Detect which cell encompasses the target text, then output its (X, Y) center coordinate. 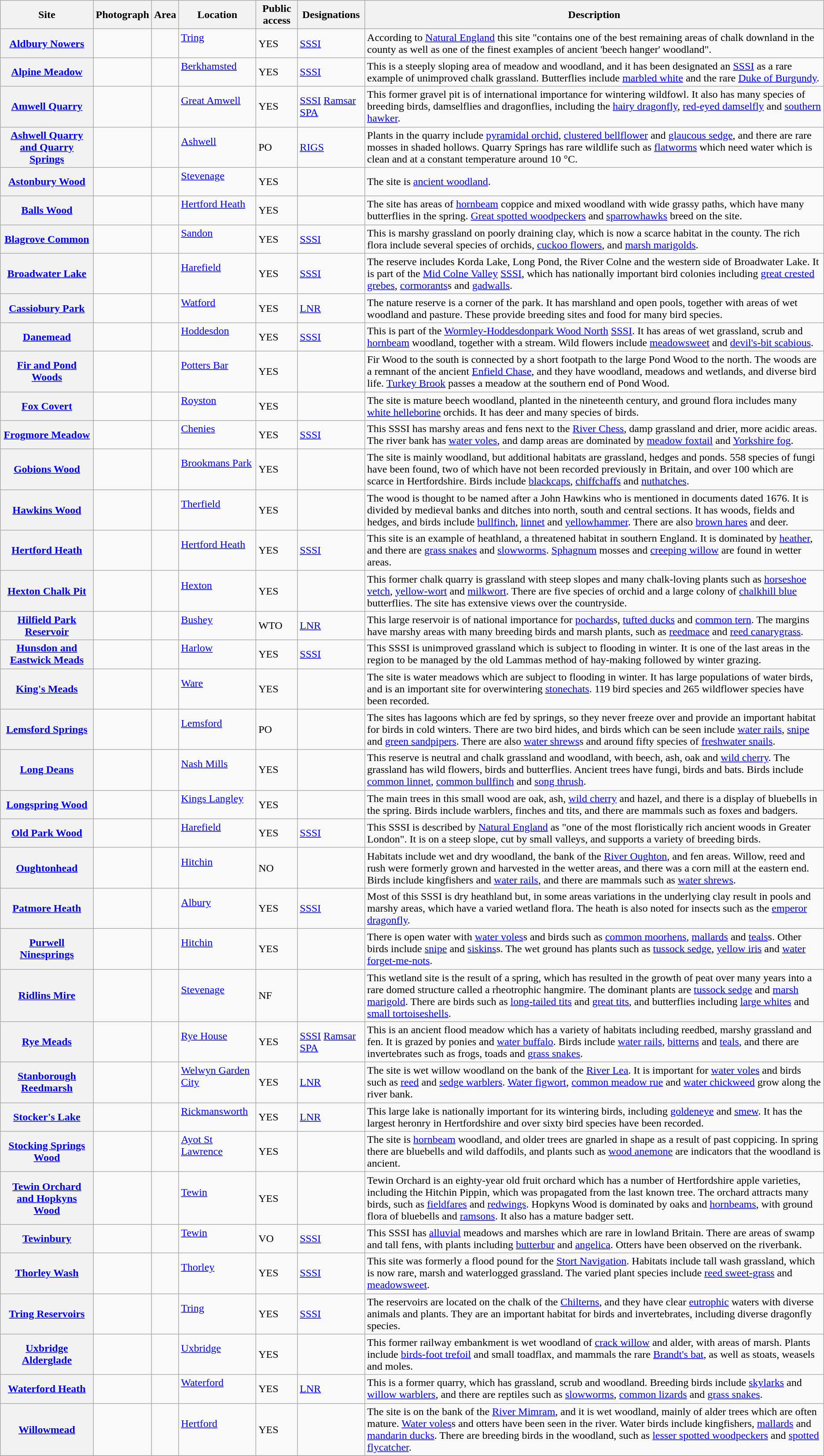
VO (277, 1238)
Willowmead (47, 1430)
Gobions Wood (47, 469)
Great Amwell (217, 107)
Hexton Chalk Pit (47, 591)
Balls Wood (47, 211)
Waterford Heath (47, 1389)
Stanborough Reedmarsh (47, 1083)
Lemsford Springs (47, 729)
Long Deans (47, 770)
Uxbridge Alderglade (47, 1354)
Aldbury Nowers (47, 43)
Tring Reservoirs (47, 1314)
Ayot St Lawrence (217, 1152)
Thorley (217, 1273)
Oughtonhead (47, 868)
Location (217, 15)
RIGS (331, 147)
King's Meads (47, 689)
Cassiobury Park (47, 308)
Ridlins Mire (47, 995)
NO (277, 868)
Tewinbury (47, 1238)
Thorley Wash (47, 1273)
Uxbridge (217, 1354)
Albury (217, 908)
Hawkins Wood (47, 510)
Brookmans Park (217, 469)
Ashwell Quarry and Quarry Springs (47, 147)
Danemead (47, 336)
Chenies (217, 435)
Photograph (122, 15)
Lemsford (217, 729)
Astonbury Wood (47, 181)
Site (47, 15)
Amwell Quarry (47, 107)
Watford (217, 308)
Harlow (217, 654)
Bushey (217, 625)
Longspring Wood (47, 804)
Hunsdon and Eastwick Meads (47, 654)
Public access (277, 15)
Broadwater Lake (47, 273)
Nash Mills (217, 770)
Purwell Ninesprings (47, 949)
Rickmansworth (217, 1117)
Hexton (217, 591)
Patmore Heath (47, 908)
Hertford (217, 1430)
Welwyn Garden City (217, 1083)
Therfield (217, 510)
Alpine Meadow (47, 72)
Hoddesdon (217, 336)
Description (594, 15)
Designations (331, 15)
Sandon (217, 239)
Rye House (217, 1042)
Kings Langley (217, 804)
Fox Covert (47, 406)
Tewin Orchard and Hopkyns Wood (47, 1198)
Area (165, 15)
Blagrove Common (47, 239)
WTO (277, 625)
Potters Bar (217, 371)
Berkhamsted (217, 72)
Ashwell (217, 147)
Royston (217, 406)
Ware (217, 689)
Waterford (217, 1389)
Stocker's Lake (47, 1117)
Fir and Pond Woods (47, 371)
Stocking Springs Wood (47, 1152)
Rye Meads (47, 1042)
NF (277, 995)
The site is ancient woodland. (594, 181)
Old Park Wood (47, 833)
Hilfield Park Reservoir (47, 625)
Frogmore Meadow (47, 435)
